Provide the (X, Y) coordinate of the cell's center where the given text is located.  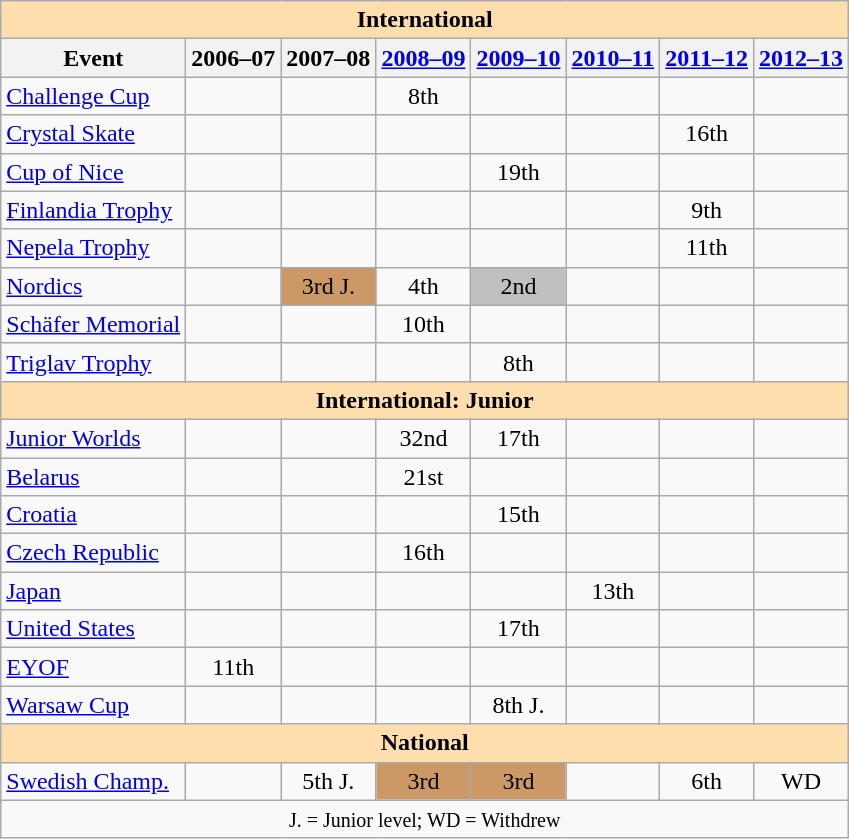
Croatia (94, 515)
3rd J. (328, 286)
6th (707, 781)
Nepela Trophy (94, 248)
Cup of Nice (94, 172)
2012–13 (800, 58)
Event (94, 58)
21st (424, 477)
2009–10 (518, 58)
J. = Junior level; WD = Withdrew (425, 819)
Czech Republic (94, 553)
2007–08 (328, 58)
19th (518, 172)
National (425, 743)
2008–09 (424, 58)
Schäfer Memorial (94, 324)
Belarus (94, 477)
United States (94, 629)
Junior Worlds (94, 438)
2010–11 (613, 58)
15th (518, 515)
2011–12 (707, 58)
Challenge Cup (94, 96)
4th (424, 286)
EYOF (94, 667)
5th J. (328, 781)
Swedish Champ. (94, 781)
Finlandia Trophy (94, 210)
2nd (518, 286)
32nd (424, 438)
Crystal Skate (94, 134)
International (425, 20)
9th (707, 210)
Triglav Trophy (94, 362)
Nordics (94, 286)
Warsaw Cup (94, 705)
10th (424, 324)
International: Junior (425, 400)
WD (800, 781)
2006–07 (234, 58)
8th J. (518, 705)
13th (613, 591)
Japan (94, 591)
